Identify which cell holds the provided text, then report its (x, y) central coordinate. 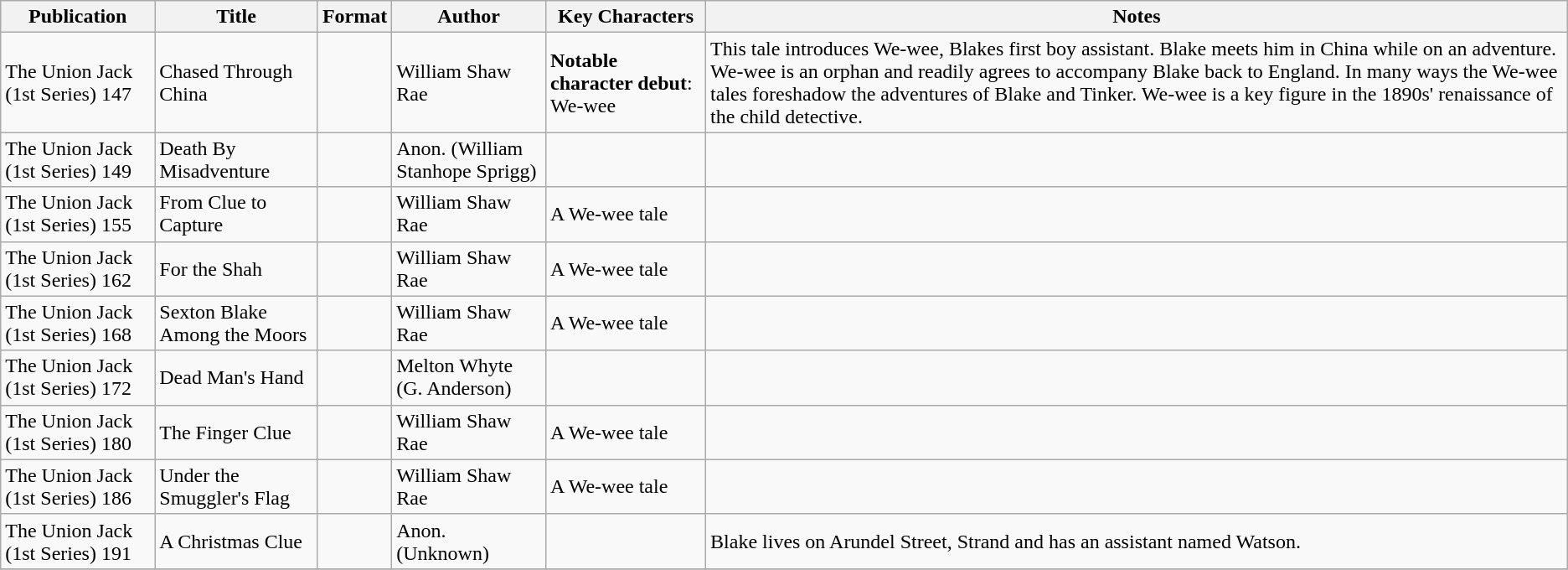
The Union Jack (1st Series) 168 (78, 324)
Anon. (William Stanhope Sprigg) (469, 159)
Format (354, 17)
Notes (1137, 17)
Sexton Blake Among the Moors (236, 324)
The Union Jack (1st Series) 180 (78, 433)
Anon. (Unknown) (469, 541)
Title (236, 17)
The Union Jack (1st Series) 162 (78, 268)
Chased Through China (236, 82)
Under the Smuggler's Flag (236, 486)
The Union Jack (1st Series) 186 (78, 486)
Notable character debut: We-wee (627, 82)
Death By Misadventure (236, 159)
Blake lives on Arundel Street, Strand and has an assistant named Watson. (1137, 541)
Publication (78, 17)
A Christmas Clue (236, 541)
Dead Man's Hand (236, 377)
The Union Jack (1st Series) 172 (78, 377)
Key Characters (627, 17)
The Union Jack (1st Series) 155 (78, 215)
The Union Jack (1st Series) 149 (78, 159)
The Union Jack (1st Series) 147 (78, 82)
The Union Jack (1st Series) 191 (78, 541)
Author (469, 17)
From Clue to Capture (236, 215)
For the Shah (236, 268)
The Finger Clue (236, 433)
Melton Whyte (G. Anderson) (469, 377)
